From the cell containing the given text, extract its center point as (x, y) coordinate. 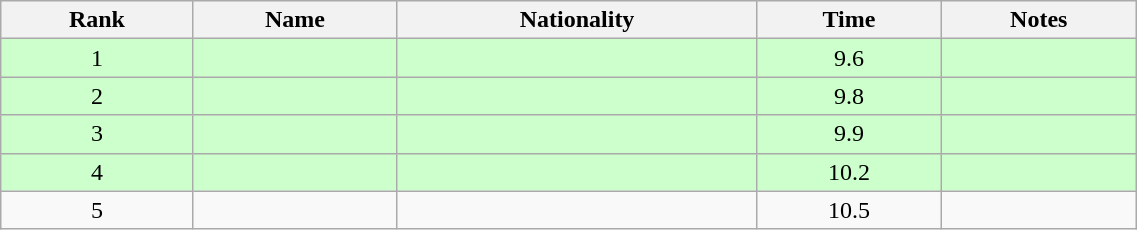
Time (848, 20)
Nationality (578, 20)
5 (97, 210)
10.2 (848, 172)
9.8 (848, 96)
10.5 (848, 210)
1 (97, 58)
3 (97, 134)
9.9 (848, 134)
Notes (1039, 20)
9.6 (848, 58)
Name (295, 20)
2 (97, 96)
Rank (97, 20)
4 (97, 172)
